Scan for the cell matching the given text and deliver its [X, Y] coordinate at center. 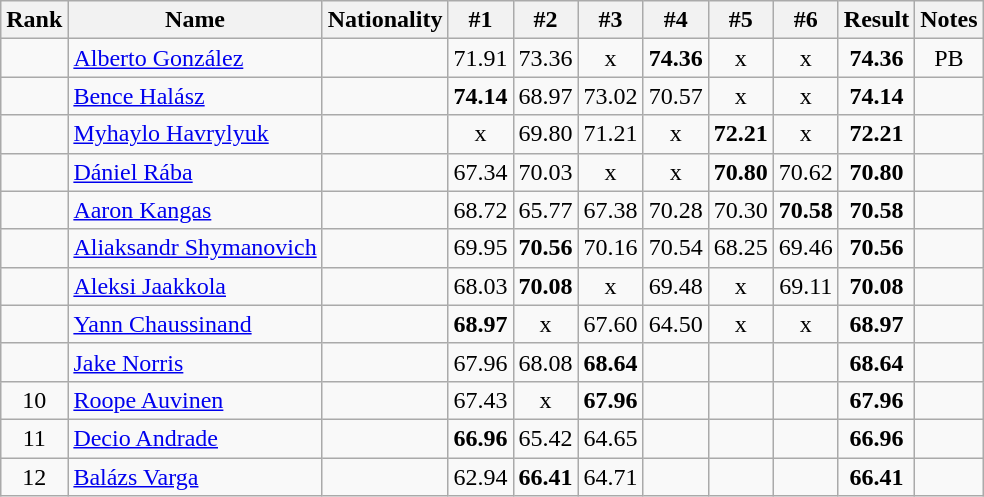
70.57 [676, 96]
Name [195, 20]
65.42 [546, 438]
64.65 [610, 438]
73.36 [546, 58]
65.77 [546, 210]
62.94 [480, 477]
Aaron Kangas [195, 210]
Nationality [385, 20]
PB [949, 58]
12 [34, 477]
64.71 [610, 477]
68.25 [740, 248]
70.54 [676, 248]
#6 [806, 20]
#1 [480, 20]
10 [34, 400]
68.72 [480, 210]
68.08 [546, 362]
69.46 [806, 248]
67.43 [480, 400]
Aliaksandr Shymanovich [195, 248]
69.48 [676, 286]
Decio Andrade [195, 438]
73.02 [610, 96]
68.03 [480, 286]
71.91 [480, 58]
69.80 [546, 134]
Myhaylo Havrylyuk [195, 134]
#2 [546, 20]
67.60 [610, 324]
Jake Norris [195, 362]
11 [34, 438]
67.34 [480, 172]
#4 [676, 20]
70.28 [676, 210]
69.11 [806, 286]
#5 [740, 20]
Dániel Rába [195, 172]
71.21 [610, 134]
67.38 [610, 210]
70.16 [610, 248]
70.62 [806, 172]
Rank [34, 20]
#3 [610, 20]
Balázs Varga [195, 477]
64.50 [676, 324]
70.30 [740, 210]
Aleksi Jaakkola [195, 286]
Alberto González [195, 58]
70.03 [546, 172]
69.95 [480, 248]
Bence Halász [195, 96]
Yann Chaussinand [195, 324]
Roope Auvinen [195, 400]
Result [876, 20]
Notes [949, 20]
